Extract the [X, Y] coordinate from the center of the cell holding the provided text.  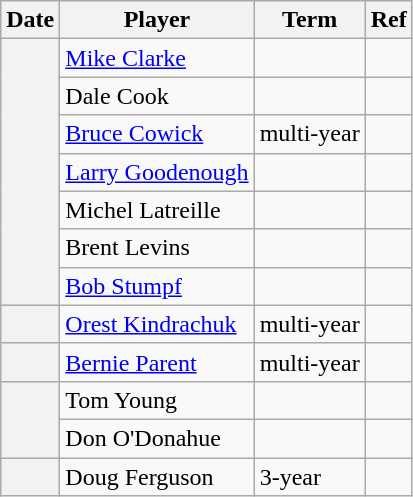
Michel Latreille [157, 210]
3-year [310, 477]
Term [310, 20]
Don O'Donahue [157, 438]
Player [157, 20]
Mike Clarke [157, 58]
Doug Ferguson [157, 477]
Ref [388, 20]
Tom Young [157, 400]
Dale Cook [157, 96]
Larry Goodenough [157, 172]
Brent Levins [157, 248]
Date [30, 20]
Bernie Parent [157, 362]
Bob Stumpf [157, 286]
Bruce Cowick [157, 134]
Orest Kindrachuk [157, 324]
